For the text-containing cell, return its midpoint in (x, y) coordinate format. 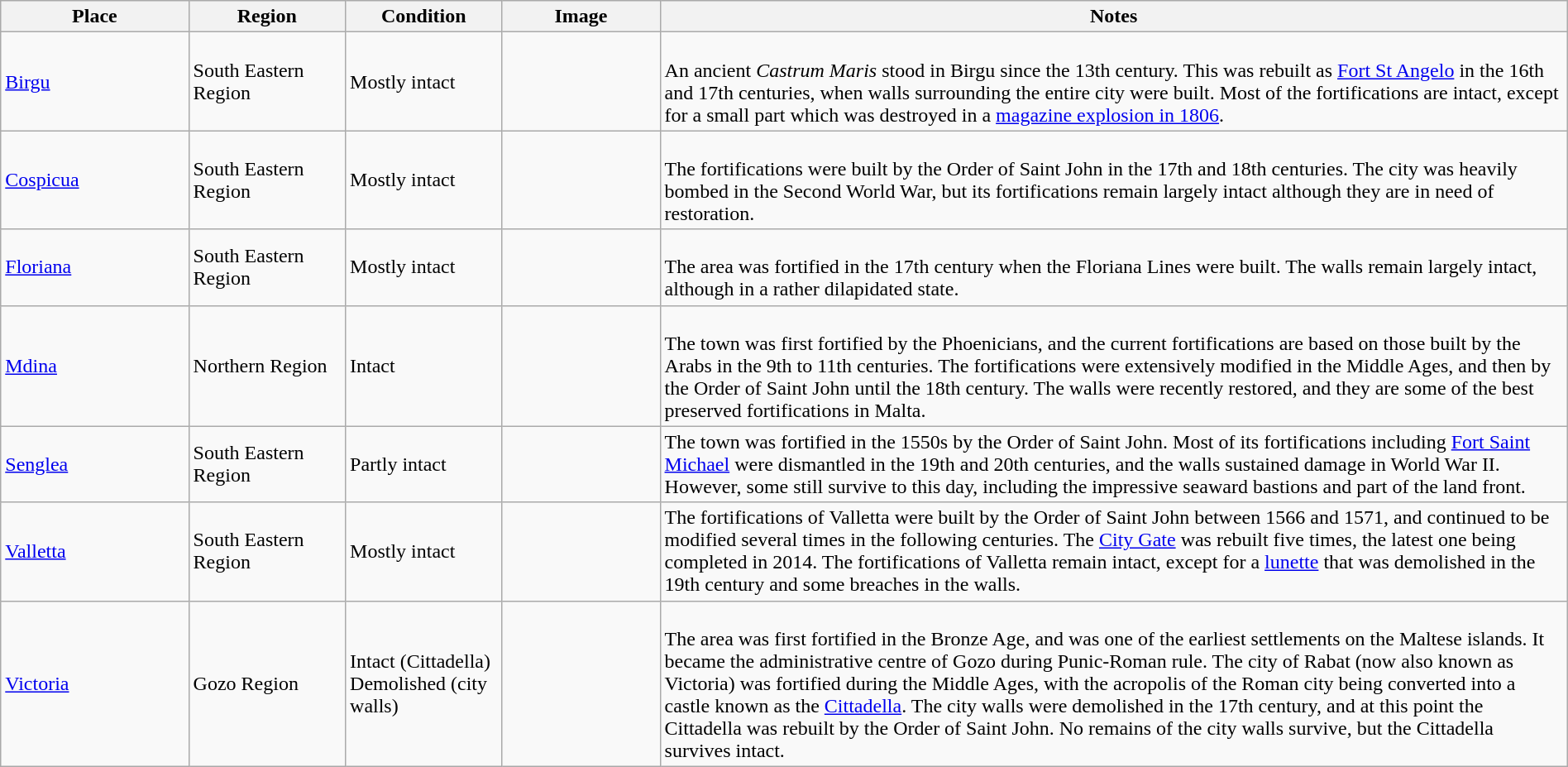
Northern Region (266, 366)
Condition (423, 17)
Intact (423, 366)
Image (581, 17)
Valletta (94, 551)
Victoria (94, 683)
Intact (Cittadella)Demolished (city walls) (423, 683)
Place (94, 17)
Region (266, 17)
Partly intact (423, 464)
Mdina (94, 366)
Floriana (94, 267)
Cospicua (94, 180)
Senglea (94, 464)
Birgu (94, 81)
Notes (1113, 17)
Gozo Region (266, 683)
